For the text-containing cell, return its midpoint in (X, Y) coordinate format. 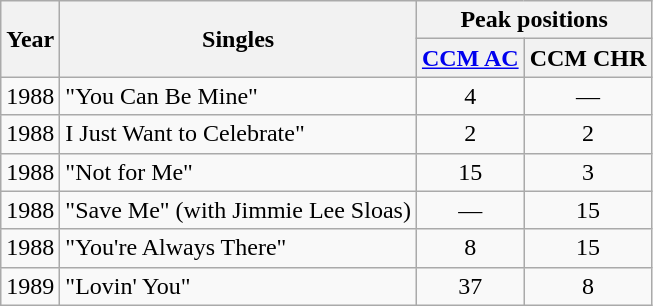
Singles (238, 39)
37 (470, 286)
3 (588, 172)
"Not for Me" (238, 172)
"You Can Be Mine" (238, 96)
"You're Always There" (238, 248)
4 (470, 96)
"Lovin' You" (238, 286)
CCM CHR (588, 58)
1989 (30, 286)
Peak positions (534, 20)
CCM AC (470, 58)
I Just Want to Celebrate" (238, 134)
Year (30, 39)
"Save Me" (with Jimmie Lee Sloas) (238, 210)
